Capture the cell that displays the provided text and extract its (x, y) central coordinate. 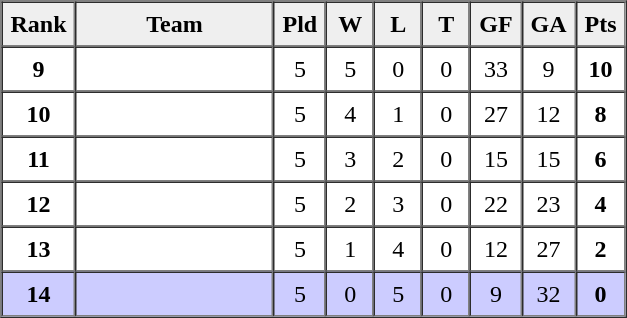
14 (39, 294)
Pts (601, 24)
Team (175, 24)
11 (39, 158)
6 (601, 158)
W (350, 24)
Rank (39, 24)
GA (549, 24)
33 (496, 68)
GF (496, 24)
T (446, 24)
8 (601, 114)
L (398, 24)
32 (549, 294)
23 (549, 204)
Pld (300, 24)
13 (39, 248)
22 (496, 204)
